Return [X, Y] of the center of cell containing provided text 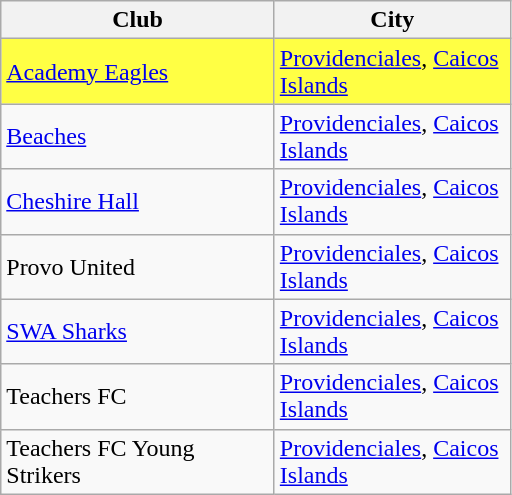
Teachers FC Young Strikers [138, 462]
City [392, 20]
SWA Sharks [138, 332]
Academy Eagles [138, 72]
Provo United [138, 266]
Club [138, 20]
Beaches [138, 136]
Teachers FC [138, 396]
Cheshire Hall [138, 202]
